Pinpoint the cell where the given text exists, returning its [X, Y] midpoint coordinate. 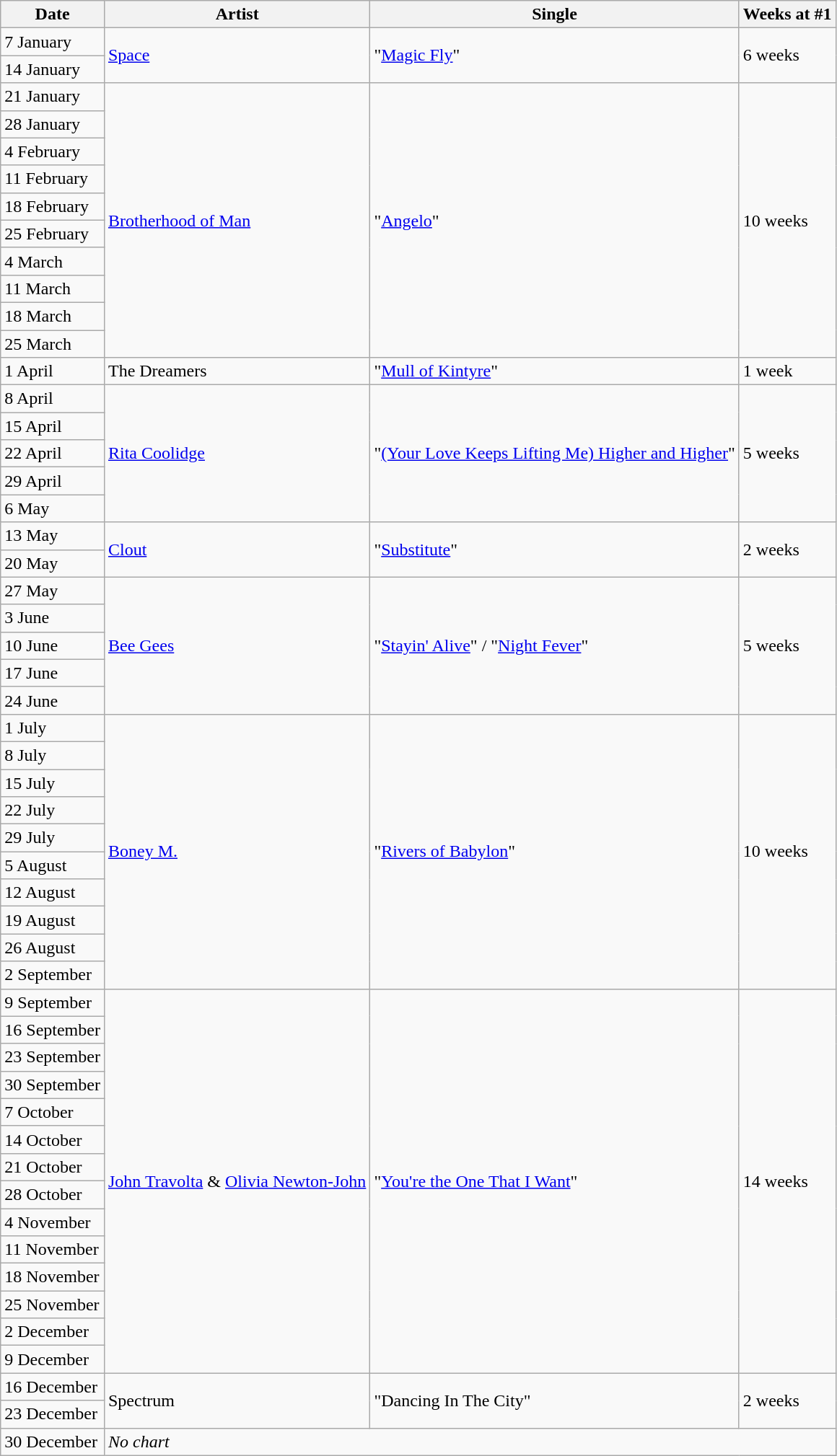
6 May [53, 508]
No chart [470, 1442]
21 October [53, 1167]
23 September [53, 1057]
"(Your Love Keeps Lifting Me) Higher and Higher" [554, 454]
28 January [53, 124]
14 October [53, 1139]
25 November [53, 1305]
26 August [53, 948]
11 March [53, 288]
28 October [53, 1194]
11 November [53, 1250]
1 April [53, 371]
John Travolta & Olivia Newton-John [237, 1181]
15 April [53, 426]
"Stayin' Alive" / "Night Fever" [554, 645]
2 September [53, 975]
7 October [53, 1112]
27 May [53, 591]
14 weeks [787, 1181]
7 January [53, 42]
8 July [53, 755]
11 February [53, 179]
Boney M. [237, 851]
1 week [787, 371]
9 September [53, 1002]
24 June [53, 700]
Space [237, 56]
1 July [53, 728]
4 March [53, 261]
4 November [53, 1222]
Clout [237, 550]
Weeks at #1 [787, 14]
23 December [53, 1414]
20 May [53, 563]
3 June [53, 618]
"Rivers of Babylon" [554, 851]
30 December [53, 1442]
16 December [53, 1387]
12 August [53, 893]
"Magic Fly" [554, 56]
25 February [53, 234]
"Mull of Kintyre" [554, 371]
9 December [53, 1359]
18 November [53, 1277]
"Angelo" [554, 221]
"Substitute" [554, 550]
15 July [53, 782]
22 July [53, 811]
6 weeks [787, 56]
Rita Coolidge [237, 454]
The Dreamers [237, 371]
29 April [53, 481]
17 June [53, 673]
Bee Gees [237, 645]
5 August [53, 865]
2 December [53, 1332]
18 March [53, 316]
21 January [53, 97]
29 July [53, 838]
19 August [53, 920]
14 January [53, 69]
30 September [53, 1085]
25 March [53, 344]
Single [554, 14]
16 September [53, 1030]
Artist [237, 14]
Date [53, 14]
"You're the One That I Want" [554, 1181]
Spectrum [237, 1400]
"Dancing In The City" [554, 1400]
8 April [53, 399]
22 April [53, 454]
18 February [53, 206]
10 June [53, 645]
Brotherhood of Man [237, 221]
13 May [53, 536]
4 February [53, 151]
